From the cell containing the given text, extract its center point as [X, Y] coordinate. 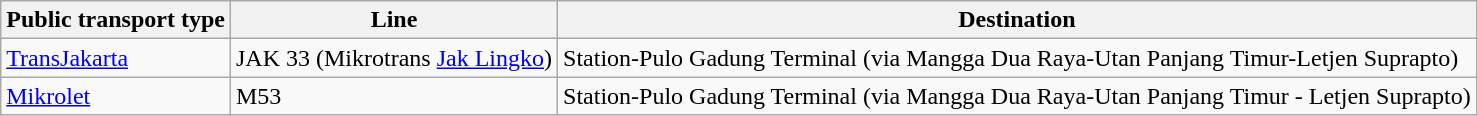
M53 [394, 96]
Mikrolet [116, 96]
Public transport type [116, 20]
Station-Pulo Gadung Terminal (via Mangga Dua Raya-Utan Panjang Timur - Letjen Suprapto) [1018, 96]
JAK 33 (Mikrotrans Jak Lingko) [394, 58]
Destination [1018, 20]
TransJakarta [116, 58]
Line [394, 20]
Station-Pulo Gadung Terminal (via Mangga Dua Raya-Utan Panjang Timur-Letjen Suprapto) [1018, 58]
